Search for the cell housing the specified text and yield its (X, Y) center coordinate. 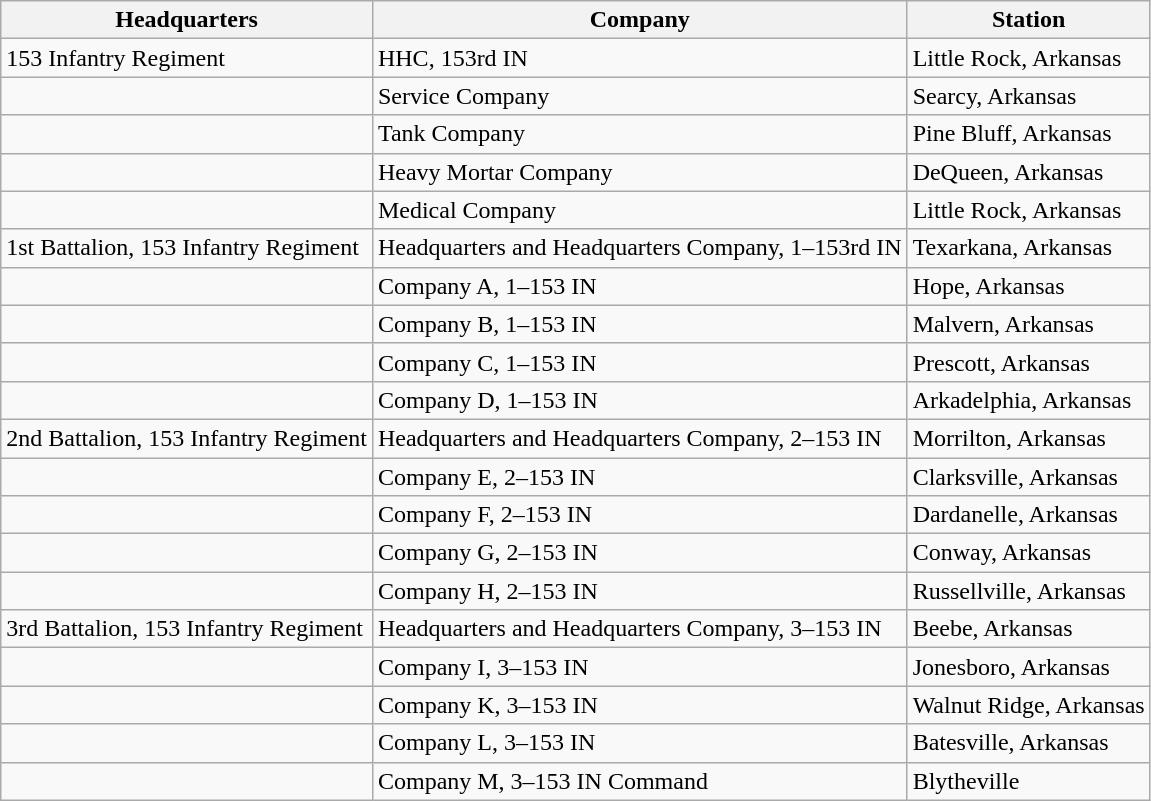
Company H, 2–153 IN (640, 591)
Batesville, Arkansas (1028, 743)
Company A, 1–153 IN (640, 286)
Blytheville (1028, 781)
Company I, 3–153 IN (640, 667)
Malvern, Arkansas (1028, 324)
Clarksville, Arkansas (1028, 477)
Searcy, Arkansas (1028, 96)
Headquarters and Headquarters Company, 3–153 IN (640, 629)
Company B, 1–153 IN (640, 324)
Beebe, Arkansas (1028, 629)
Company L, 3–153 IN (640, 743)
Walnut Ridge, Arkansas (1028, 705)
3rd Battalion, 153 Infantry Regiment (187, 629)
Company D, 1–153 IN (640, 400)
153 Infantry Regiment (187, 58)
Company (640, 20)
Dardanelle, Arkansas (1028, 515)
Headquarters (187, 20)
Jonesboro, Arkansas (1028, 667)
Company C, 1–153 IN (640, 362)
Medical Company (640, 210)
Company M, 3–153 IN Command (640, 781)
Heavy Mortar Company (640, 172)
Station (1028, 20)
2nd Battalion, 153 Infantry Regiment (187, 438)
Company E, 2–153 IN (640, 477)
Service Company (640, 96)
Morrilton, Arkansas (1028, 438)
Company K, 3–153 IN (640, 705)
Headquarters and Headquarters Company, 1–153rd IN (640, 248)
Hope, Arkansas (1028, 286)
1st Battalion, 153 Infantry Regiment (187, 248)
Arkadelphia, Arkansas (1028, 400)
DeQueen, Arkansas (1028, 172)
Headquarters and Headquarters Company, 2–153 IN (640, 438)
HHC, 153rd IN (640, 58)
Conway, Arkansas (1028, 553)
Company F, 2–153 IN (640, 515)
Prescott, Arkansas (1028, 362)
Tank Company (640, 134)
Company G, 2–153 IN (640, 553)
Texarkana, Arkansas (1028, 248)
Russellville, Arkansas (1028, 591)
Pine Bluff, Arkansas (1028, 134)
